From the cell containing the given text, extract its center point as (X, Y) coordinate. 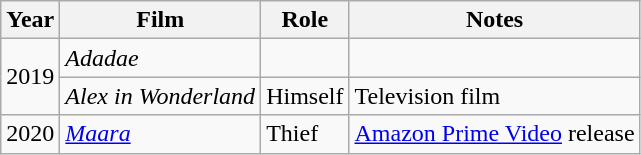
Year (30, 20)
Maara (160, 134)
Amazon Prime Video release (494, 134)
Thief (305, 134)
Television film (494, 96)
Film (160, 20)
Role (305, 20)
Adadae (160, 58)
Notes (494, 20)
Himself (305, 96)
2019 (30, 77)
2020 (30, 134)
Alex in Wonderland (160, 96)
